Identify which cell holds the provided text, then report its [X, Y] central coordinate. 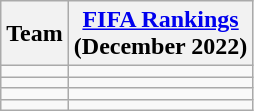
FIFA Rankings(December 2022) [160, 34]
Team [35, 34]
